Provide the (x, y) coordinate of the cell's center where the given text is located.  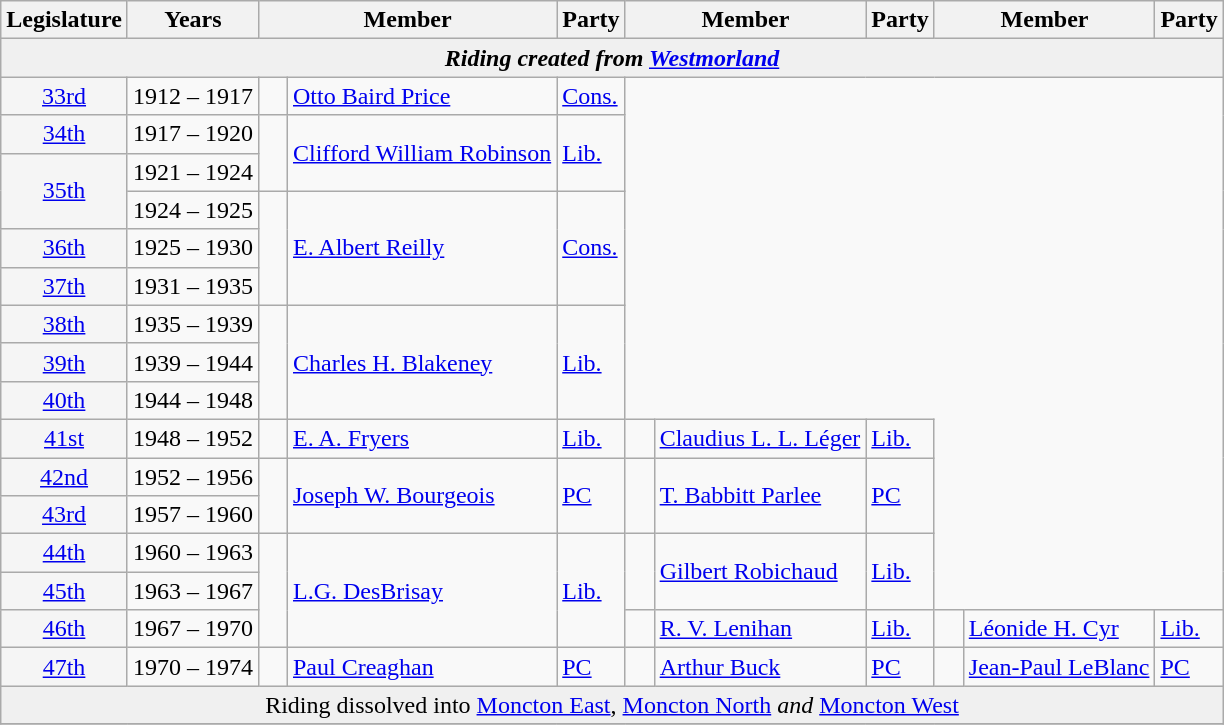
42nd (64, 477)
41st (64, 438)
1957 – 1960 (192, 515)
35th (64, 191)
46th (64, 629)
45th (64, 591)
R. V. Lenihan (760, 629)
T. Babbitt Parlee (760, 496)
L.G. DesBrisay (422, 591)
1967 – 1970 (192, 629)
39th (64, 362)
1925 – 1930 (192, 248)
E. Albert Reilly (422, 248)
1917 – 1920 (192, 134)
1935 – 1939 (192, 324)
Riding created from Westmorland (612, 58)
Clifford William Robinson (422, 153)
1963 – 1967 (192, 591)
Arthur Buck (760, 667)
1952 – 1956 (192, 477)
1944 – 1948 (192, 400)
34th (64, 134)
36th (64, 248)
Joseph W. Bourgeois (422, 496)
33rd (64, 96)
Riding dissolved into Moncton East, Moncton North and Moncton West (612, 705)
40th (64, 400)
44th (64, 553)
Jean-Paul LeBlanc (1059, 667)
Gilbert Robichaud (760, 572)
Otto Baird Price (422, 96)
38th (64, 324)
Léonide H. Cyr (1059, 629)
Years (192, 20)
37th (64, 286)
43rd (64, 515)
1924 – 1925 (192, 210)
1948 – 1952 (192, 438)
1970 – 1974 (192, 667)
1939 – 1944 (192, 362)
Legislature (64, 20)
1921 – 1924 (192, 172)
Claudius L. L. Léger (760, 438)
47th (64, 667)
Paul Creaghan (422, 667)
E. A. Fryers (422, 438)
1912 – 1917 (192, 96)
1931 – 1935 (192, 286)
Charles H. Blakeney (422, 362)
1960 – 1963 (192, 553)
